Scan for the cell matching the given text and deliver its (X, Y) coordinate at center. 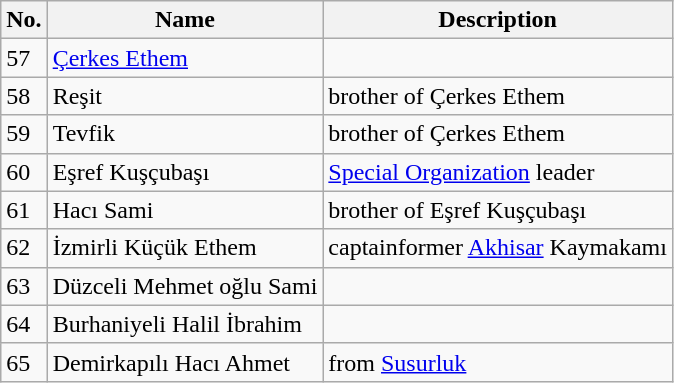
Hacı Sami (185, 210)
64 (24, 324)
Name (185, 20)
Description (498, 20)
Tevfik (185, 134)
No. (24, 20)
Çerkes Ethem (185, 58)
İzmirli Küçük Ethem (185, 248)
59 (24, 134)
Demirkapılı Hacı Ahmet (185, 362)
57 (24, 58)
63 (24, 286)
61 (24, 210)
Düzceli Mehmet oğlu Sami (185, 286)
Reşit (185, 96)
Eşref Kuşçubaşı (185, 172)
Burhaniyeli Halil İbrahim (185, 324)
62 (24, 248)
60 (24, 172)
captainformer Akhisar Kaymakamı (498, 248)
from Susurluk (498, 362)
65 (24, 362)
58 (24, 96)
brother of Eşref Kuşçubaşı (498, 210)
Special Organization leader (498, 172)
